Extract the (x, y) coordinate from the center of the cell holding the provided text.  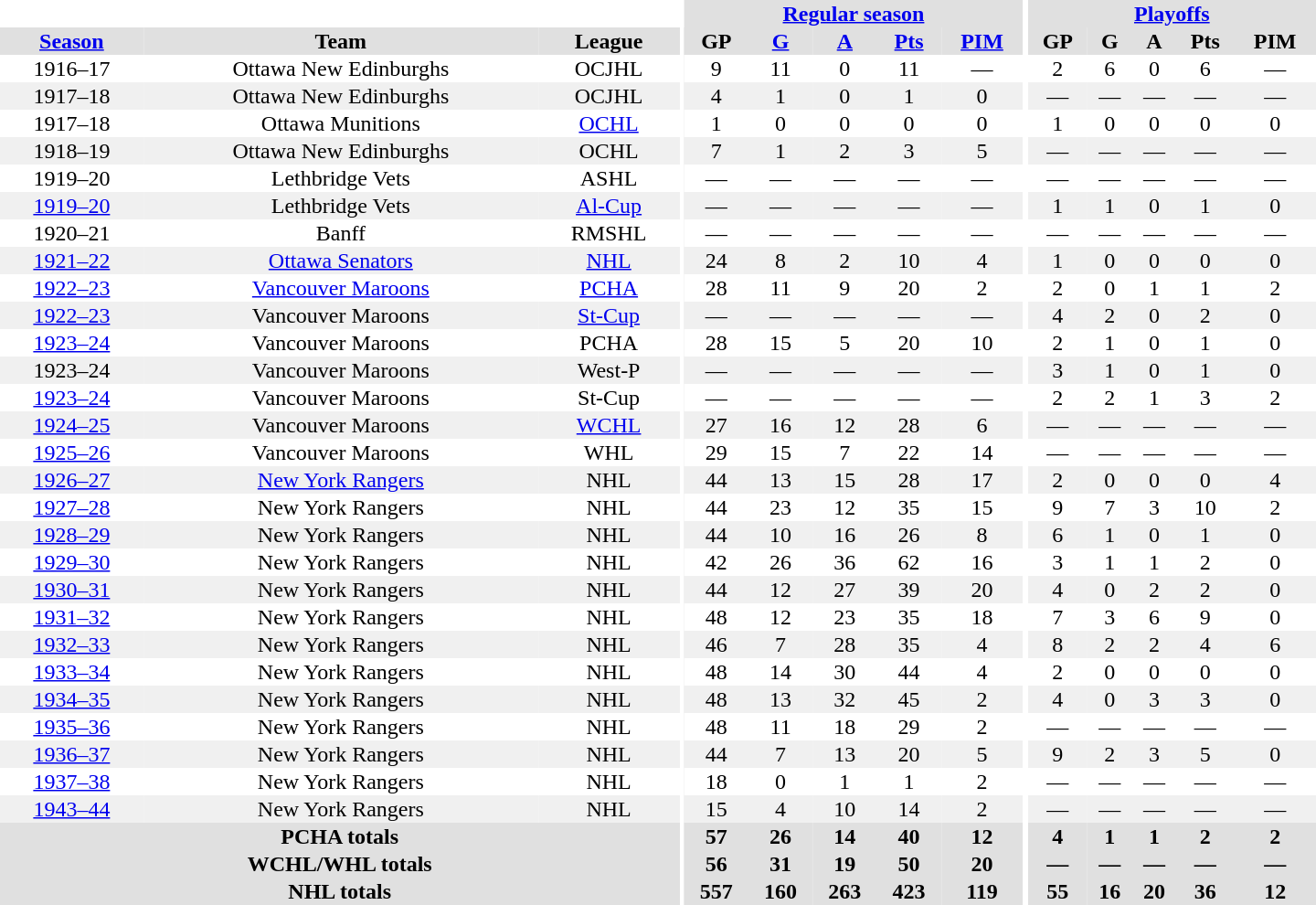
1935–36 (71, 727)
1916–17 (71, 69)
ASHL (609, 178)
Playoffs (1172, 14)
RMSHL (609, 233)
Al-Cup (609, 206)
56 (716, 864)
Regular season (854, 14)
1925–26 (71, 452)
WCHL (609, 425)
57 (716, 836)
32 (844, 699)
WCHL/WHL totals (340, 864)
17 (982, 480)
1937–38 (71, 782)
Team (341, 41)
WHL (609, 452)
1924–25 (71, 425)
Banff (341, 233)
Season (71, 41)
55 (1058, 891)
1929–30 (71, 562)
Ottawa Munitions (341, 123)
42 (716, 562)
PCHA totals (340, 836)
1943–44 (71, 809)
46 (716, 644)
League (609, 41)
24 (716, 261)
40 (908, 836)
1926–27 (71, 480)
557 (716, 891)
1936–37 (71, 754)
1934–35 (71, 699)
1930–31 (71, 590)
119 (982, 891)
1918–19 (71, 151)
30 (844, 672)
Ottawa Senators (341, 261)
45 (908, 699)
1920–21 (71, 233)
160 (780, 891)
263 (844, 891)
NHL totals (340, 891)
1927–28 (71, 507)
22 (908, 452)
1931–32 (71, 617)
1933–34 (71, 672)
1932–33 (71, 644)
1928–29 (71, 535)
19 (844, 864)
423 (908, 891)
31 (780, 864)
50 (908, 864)
39 (908, 590)
1921–22 (71, 261)
West-P (609, 370)
62 (908, 562)
